Capture the cell that displays the provided text and extract its (X, Y) central coordinate. 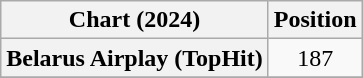
Belarus Airplay (TopHit) (135, 58)
187 (315, 58)
Position (315, 20)
Chart (2024) (135, 20)
